Detect which cell encompasses the target text, then output its (X, Y) center coordinate. 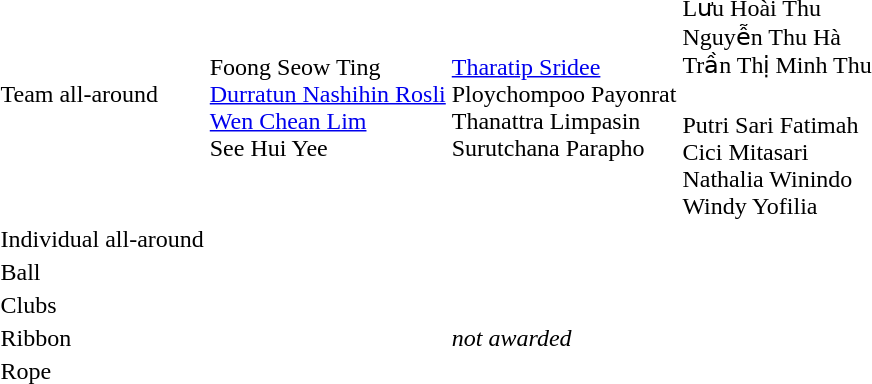
not awarded (564, 339)
